For the text-containing cell, return its midpoint in (x, y) coordinate format. 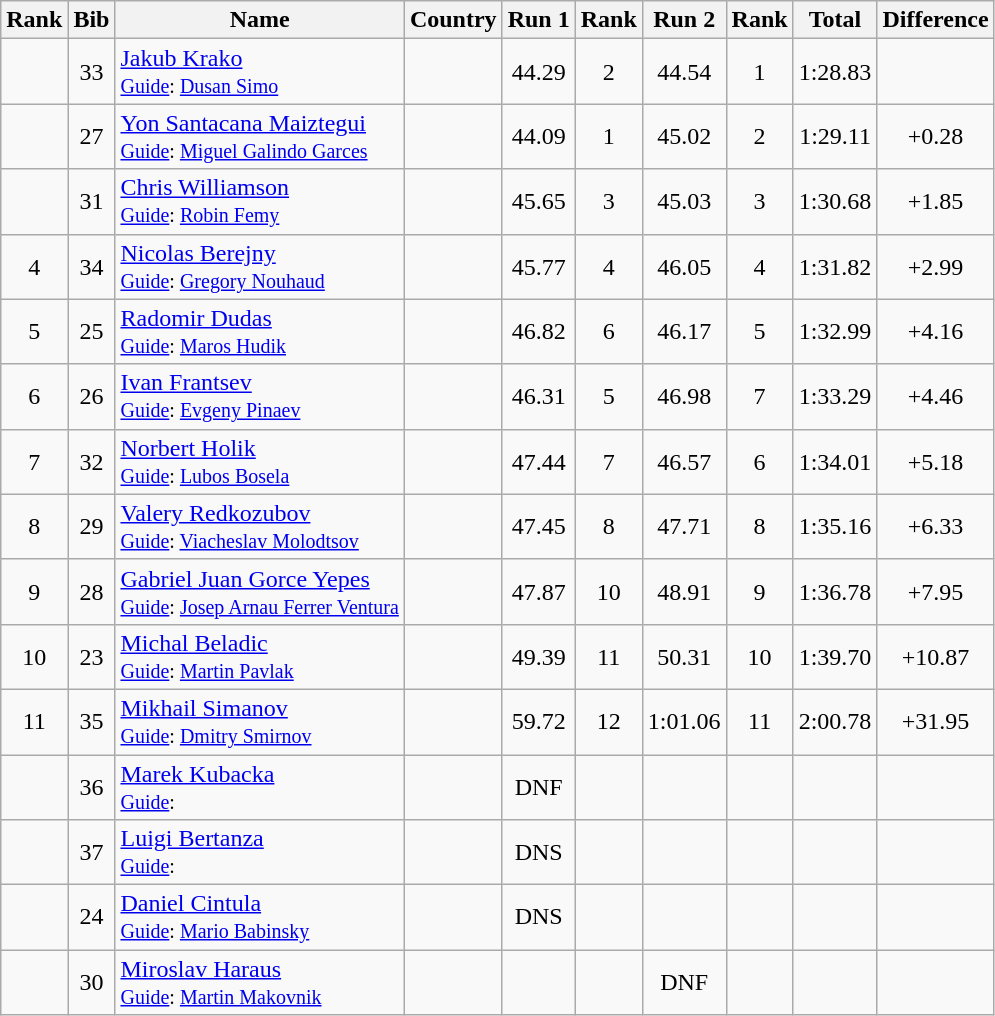
1:28.83 (835, 72)
30 (92, 982)
28 (92, 592)
1:36.78 (835, 592)
Daniel CintulaGuide: Mario Babinsky (260, 918)
+7.95 (936, 592)
Radomir DudasGuide: Maros Hudik (260, 332)
23 (92, 656)
46.31 (538, 396)
25 (92, 332)
59.72 (538, 722)
+2.99 (936, 266)
+0.28 (936, 136)
+4.46 (936, 396)
+4.16 (936, 332)
Marek KubackaGuide: (260, 786)
35 (92, 722)
45.03 (684, 202)
1:34.01 (835, 462)
26 (92, 396)
Difference (936, 20)
32 (92, 462)
Jakub KrakoGuide: Dusan Simo (260, 72)
46.98 (684, 396)
Run 1 (538, 20)
1:39.70 (835, 656)
2:00.78 (835, 722)
47.71 (684, 526)
Ivan FrantsevGuide: Evgeny Pinaev (260, 396)
+1.85 (936, 202)
1:33.29 (835, 396)
Total (835, 20)
47.45 (538, 526)
Mikhail SimanovGuide: Dmitry Smirnov (260, 722)
46.05 (684, 266)
45.77 (538, 266)
44.09 (538, 136)
+31.95 (936, 722)
Run 2 (684, 20)
+5.18 (936, 462)
46.17 (684, 332)
37 (92, 852)
1:35.16 (835, 526)
1:01.06 (684, 722)
45.02 (684, 136)
46.82 (538, 332)
+10.87 (936, 656)
Gabriel Juan Gorce YepesGuide: Josep Arnau Ferrer Ventura (260, 592)
Yon Santacana MaizteguiGuide: Miguel Galindo Garces (260, 136)
49.39 (538, 656)
Bib (92, 20)
33 (92, 72)
34 (92, 266)
Michal BeladicGuide: Martin Pavlak (260, 656)
1:31.82 (835, 266)
46.57 (684, 462)
+6.33 (936, 526)
Valery RedkozubovGuide: Viacheslav Molodtsov (260, 526)
12 (608, 722)
1:29.11 (835, 136)
24 (92, 918)
Norbert HolikGuide: Lubos Bosela (260, 462)
44.54 (684, 72)
Chris WilliamsonGuide: Robin Femy (260, 202)
Miroslav HarausGuide: Martin Makovnik (260, 982)
1:30.68 (835, 202)
47.44 (538, 462)
27 (92, 136)
47.87 (538, 592)
29 (92, 526)
45.65 (538, 202)
Name (260, 20)
1:32.99 (835, 332)
Nicolas BerejnyGuide: Gregory Nouhaud (260, 266)
50.31 (684, 656)
Luigi BertanzaGuide: (260, 852)
44.29 (538, 72)
36 (92, 786)
48.91 (684, 592)
31 (92, 202)
Country (453, 20)
